Determine the (X, Y) coordinate at the center of the cell enclosing the given text.  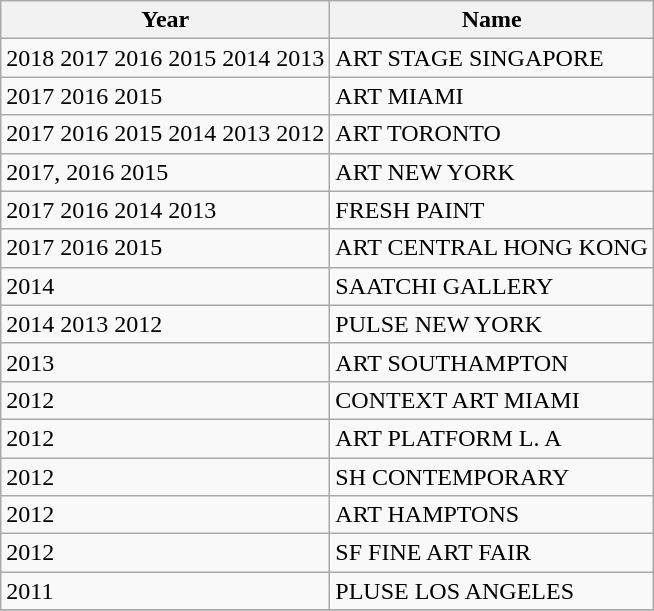
FRESH PAINT (492, 210)
2014 2013 2012 (166, 324)
Name (492, 20)
CONTEXT ART MIAMI (492, 400)
ART MIAMI (492, 96)
Year (166, 20)
2017 2016 2015 2014 2013 2012 (166, 134)
2011 (166, 591)
2013 (166, 362)
2017 2016 2014 2013 (166, 210)
ART NEW YORK (492, 172)
2017, 2016 2015 (166, 172)
PULSE NEW YORK (492, 324)
SH CONTEMPORARY (492, 477)
SF FINE ART FAIR (492, 553)
2018 2017 2016 2015 2014 2013 (166, 58)
ART TORONTO (492, 134)
SAATCHI GALLERY (492, 286)
ART CENTRAL HONG KONG (492, 248)
ART SOUTHAMPTON (492, 362)
ART PLATFORM L. A (492, 438)
ART STAGE SINGAPORE (492, 58)
ART HAMPTONS (492, 515)
2014 (166, 286)
PLUSE LOS ANGELES (492, 591)
